Capture the cell that displays the provided text and extract its [x, y] central coordinate. 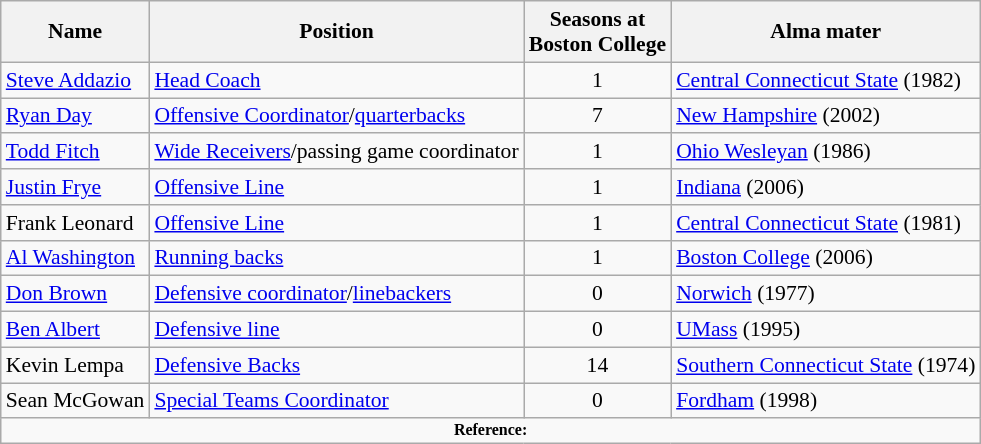
14 [598, 365]
Norwich (1977) [826, 294]
Defensive line [336, 330]
Ben Albert [76, 330]
Justin Frye [76, 187]
Fordham (1998) [826, 401]
Wide Receivers/passing game coordinator [336, 152]
Indiana (2006) [826, 187]
Offensive Coordinator/quarterbacks [336, 116]
Running backs [336, 258]
Central Connecticut State (1981) [826, 223]
Position [336, 32]
Ryan Day [76, 116]
Reference: [491, 431]
Ohio Wesleyan (1986) [826, 152]
Central Connecticut State (1982) [826, 80]
Boston College (2006) [826, 258]
Defensive Backs [336, 365]
Southern Connecticut State (1974) [826, 365]
UMass (1995) [826, 330]
Name [76, 32]
Seasons atBoston College [598, 32]
Special Teams Coordinator [336, 401]
Don Brown [76, 294]
Head Coach [336, 80]
7 [598, 116]
Alma mater [826, 32]
Sean McGowan [76, 401]
Defensive coordinator/linebackers [336, 294]
Kevin Lempa [76, 365]
Todd Fitch [76, 152]
Steve Addazio [76, 80]
Frank Leonard [76, 223]
Al Washington [76, 258]
New Hampshire (2002) [826, 116]
